Locate the cell with the specified text and output its [x, y] center coordinate. 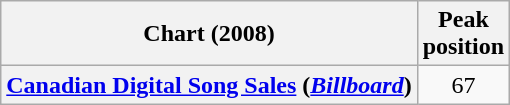
Canadian Digital Song Sales (Billboard) [209, 85]
Peakposition [463, 34]
67 [463, 85]
Chart (2008) [209, 34]
